From the cell containing the given text, extract its center point as [x, y] coordinate. 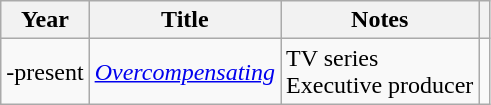
TV seriesExecutive producer [380, 72]
Year [45, 20]
Title [184, 20]
-present [45, 72]
Overcompensating [184, 72]
Notes [380, 20]
